Capture the cell that displays the provided text and extract its (x, y) central coordinate. 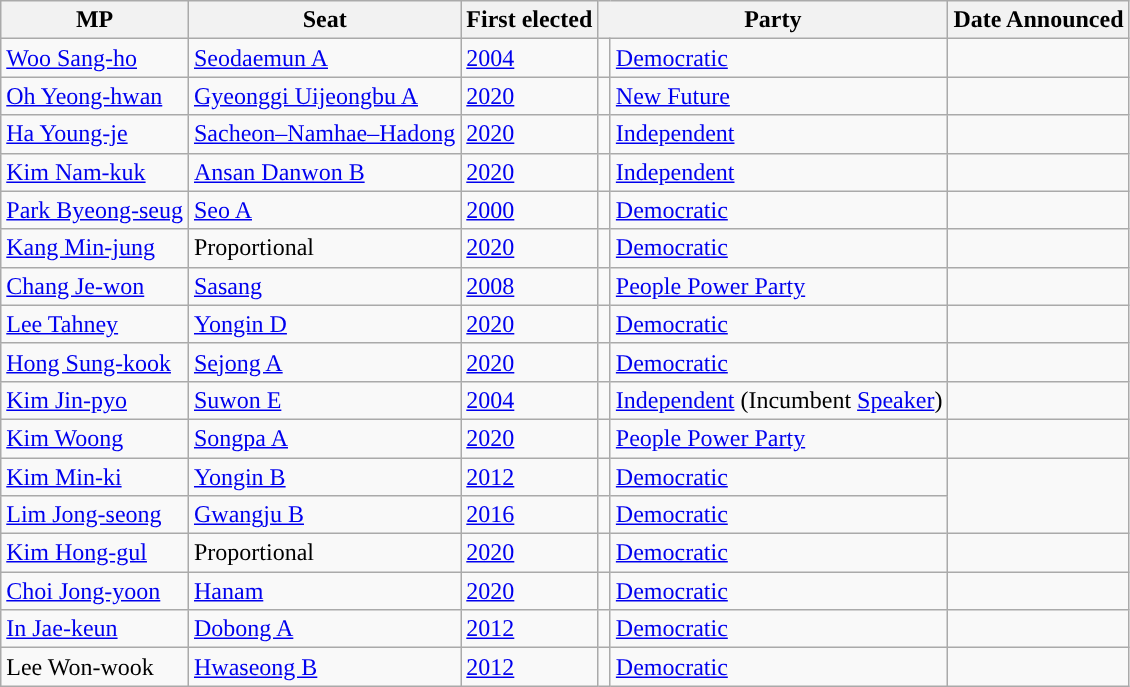
Ansan Danwon B (324, 172)
Sasang (324, 286)
Lee Won-wook (95, 667)
Independent (Incumbent Speaker) (779, 400)
MP (95, 20)
Choi Jong-yoon (95, 591)
Party (773, 20)
Sacheon–Namhae–Hadong (324, 134)
Oh Yeong-hwan (95, 96)
Park Byeong-seug (95, 210)
Kim Min-ki (95, 477)
In Jae-keun (95, 629)
Ha Young-je (95, 134)
Yongin D (324, 324)
Seodaemun A (324, 58)
Chang Je-won (95, 286)
Seo A (324, 210)
Hanam (324, 591)
Suwon E (324, 400)
Sejong A (324, 362)
Lim Jong-seong (95, 515)
2016 (530, 515)
2000 (530, 210)
2008 (530, 286)
Kim Nam-kuk (95, 172)
Songpa A (324, 438)
Woo Sang-ho (95, 58)
First elected (530, 20)
Seat (324, 20)
Kim Woong (95, 438)
Dobong A (324, 629)
Gyeonggi Uijeongbu A (324, 96)
Gwangju B (324, 515)
Lee Tahney (95, 324)
Kang Min-jung (95, 248)
Kim Jin-pyo (95, 400)
Yongin B (324, 477)
Date Announced (1038, 20)
Hong Sung-kook (95, 362)
Hwaseong B (324, 667)
New Future (779, 96)
Kim Hong-gul (95, 553)
